Detect which cell encompasses the target text, then output its [x, y] center coordinate. 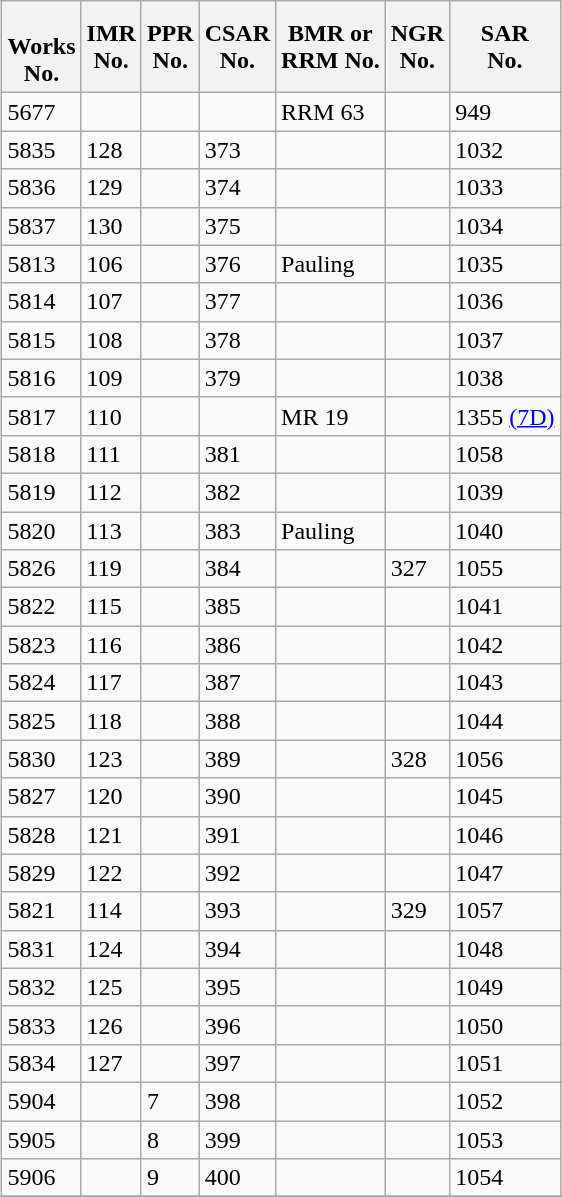
1053 [505, 1139]
115 [111, 607]
120 [111, 797]
1355 (7D) [505, 416]
5828 [42, 835]
385 [237, 607]
949 [505, 112]
387 [237, 683]
1036 [505, 302]
379 [237, 378]
5822 [42, 607]
381 [237, 454]
5833 [42, 1025]
122 [111, 873]
5677 [42, 112]
108 [111, 340]
393 [237, 911]
8 [170, 1139]
117 [111, 683]
329 [417, 911]
112 [111, 492]
1038 [505, 378]
WorksNo. [42, 47]
IMRNo. [111, 47]
5818 [42, 454]
398 [237, 1101]
130 [111, 226]
1032 [505, 150]
397 [237, 1063]
1055 [505, 569]
5835 [42, 150]
1051 [505, 1063]
111 [111, 454]
7 [170, 1101]
375 [237, 226]
9 [170, 1178]
5825 [42, 721]
5904 [42, 1101]
384 [237, 569]
128 [111, 150]
113 [111, 531]
1054 [505, 1178]
1056 [505, 759]
5905 [42, 1139]
110 [111, 416]
5819 [42, 492]
1045 [505, 797]
106 [111, 264]
1033 [505, 188]
5817 [42, 416]
127 [111, 1063]
116 [111, 645]
124 [111, 949]
1052 [505, 1101]
5815 [42, 340]
1037 [505, 340]
5823 [42, 645]
114 [111, 911]
5813 [42, 264]
1041 [505, 607]
378 [237, 340]
1047 [505, 873]
1057 [505, 911]
374 [237, 188]
109 [111, 378]
5830 [42, 759]
327 [417, 569]
5834 [42, 1063]
MR 19 [331, 416]
1034 [505, 226]
5814 [42, 302]
5832 [42, 987]
328 [417, 759]
129 [111, 188]
5836 [42, 188]
376 [237, 264]
1058 [505, 454]
400 [237, 1178]
391 [237, 835]
389 [237, 759]
1048 [505, 949]
SARNo. [505, 47]
1050 [505, 1025]
390 [237, 797]
126 [111, 1025]
5906 [42, 1178]
123 [111, 759]
121 [111, 835]
1044 [505, 721]
PPRNo. [170, 47]
392 [237, 873]
1043 [505, 683]
394 [237, 949]
125 [111, 987]
383 [237, 531]
1049 [505, 987]
5829 [42, 873]
388 [237, 721]
396 [237, 1025]
119 [111, 569]
1035 [505, 264]
CSARNo. [237, 47]
386 [237, 645]
5821 [42, 911]
5831 [42, 949]
1042 [505, 645]
107 [111, 302]
5837 [42, 226]
382 [237, 492]
1040 [505, 531]
5820 [42, 531]
5827 [42, 797]
1046 [505, 835]
5816 [42, 378]
399 [237, 1139]
395 [237, 987]
1039 [505, 492]
NGRNo. [417, 47]
5824 [42, 683]
118 [111, 721]
RRM 63 [331, 112]
373 [237, 150]
377 [237, 302]
BMR orRRM No. [331, 47]
5826 [42, 569]
